Detect which cell encompasses the target text, then output its [x, y] center coordinate. 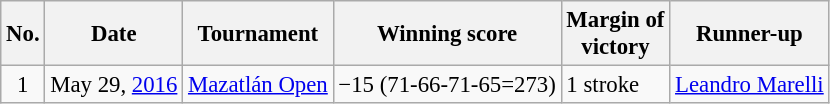
Runner-up [750, 34]
Mazatlán Open [258, 85]
Date [114, 34]
Margin ofvictory [616, 34]
1 [23, 85]
Tournament [258, 34]
No. [23, 34]
1 stroke [616, 85]
−15 (71-66-71-65=273) [447, 85]
Leandro Marelli [750, 85]
Winning score [447, 34]
May 29, 2016 [114, 85]
